For the text-containing cell, return its midpoint in (x, y) coordinate format. 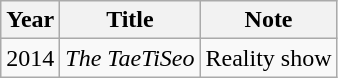
Reality show (268, 58)
Note (268, 20)
2014 (30, 58)
Title (130, 20)
The TaeTiSeo (130, 58)
Year (30, 20)
